Provide the (X, Y) coordinate of the cell's center where the given text is located.  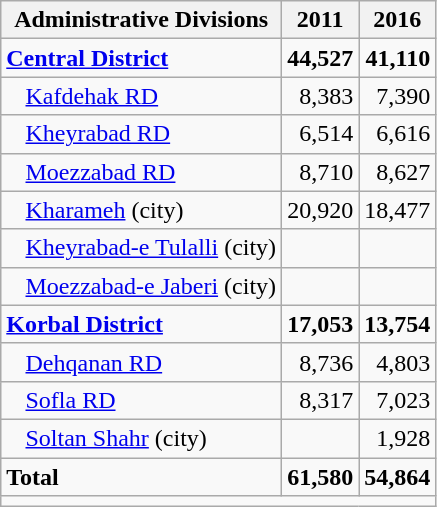
13,754 (398, 324)
7,023 (398, 400)
2011 (320, 20)
7,390 (398, 96)
Kheyrabad RD (142, 134)
Moezzabad-e Jaberi (city) (142, 286)
41,110 (398, 58)
8,317 (320, 400)
Sofla RD (142, 400)
Kharameh (city) (142, 210)
61,580 (320, 477)
Dehqanan RD (142, 362)
8,710 (320, 172)
8,627 (398, 172)
6,514 (320, 134)
Central District (142, 58)
20,920 (320, 210)
Soltan Shahr (city) (142, 438)
Kafdehak RD (142, 96)
2016 (398, 20)
Administrative Divisions (142, 20)
Korbal District (142, 324)
54,864 (398, 477)
4,803 (398, 362)
1,928 (398, 438)
Kheyrabad-e Tulalli (city) (142, 248)
Moezzabad RD (142, 172)
44,527 (320, 58)
8,383 (320, 96)
17,053 (320, 324)
8,736 (320, 362)
Total (142, 477)
6,616 (398, 134)
18,477 (398, 210)
